Search for the cell housing the specified text and yield its [x, y] center coordinate. 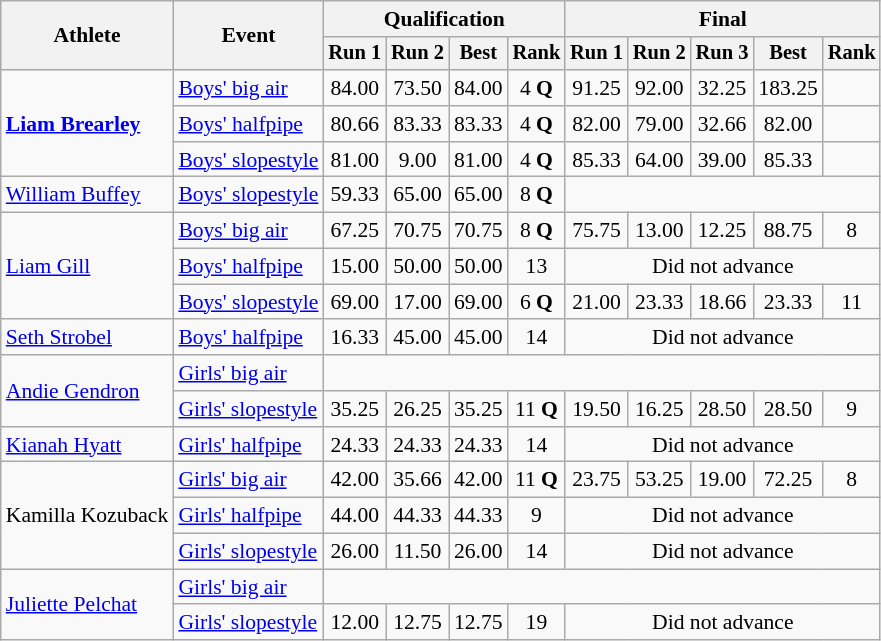
Juliette Pelchat [88, 604]
11.50 [418, 552]
32.25 [722, 88]
12.25 [722, 231]
35.66 [418, 480]
Seth Strobel [88, 338]
73.50 [418, 88]
19.50 [596, 409]
19.00 [722, 480]
13 [537, 267]
72.25 [788, 480]
80.66 [354, 124]
21.00 [596, 302]
Andie Gendron [88, 390]
Qualification [444, 19]
59.33 [354, 195]
6 Q [537, 302]
15.00 [354, 267]
44.00 [354, 516]
92.00 [660, 88]
Final [722, 19]
67.25 [354, 231]
26.25 [418, 409]
11 [852, 302]
32.66 [722, 124]
12.00 [354, 623]
16.33 [354, 338]
Run 3 [722, 54]
88.75 [788, 231]
19 [537, 623]
Kamilla Kozuback [88, 516]
Liam Gill [88, 266]
17.00 [418, 302]
13.00 [660, 231]
Athlete [88, 36]
53.25 [660, 480]
William Buffey [88, 195]
79.00 [660, 124]
75.75 [596, 231]
64.00 [660, 160]
Event [248, 36]
18.66 [722, 302]
16.25 [660, 409]
183.25 [788, 88]
9.00 [418, 160]
23.75 [596, 480]
Liam Brearley [88, 124]
39.00 [722, 160]
Kianah Hyatt [88, 445]
91.25 [596, 88]
